Extract the [X, Y] coordinate from the center of the cell holding the provided text.  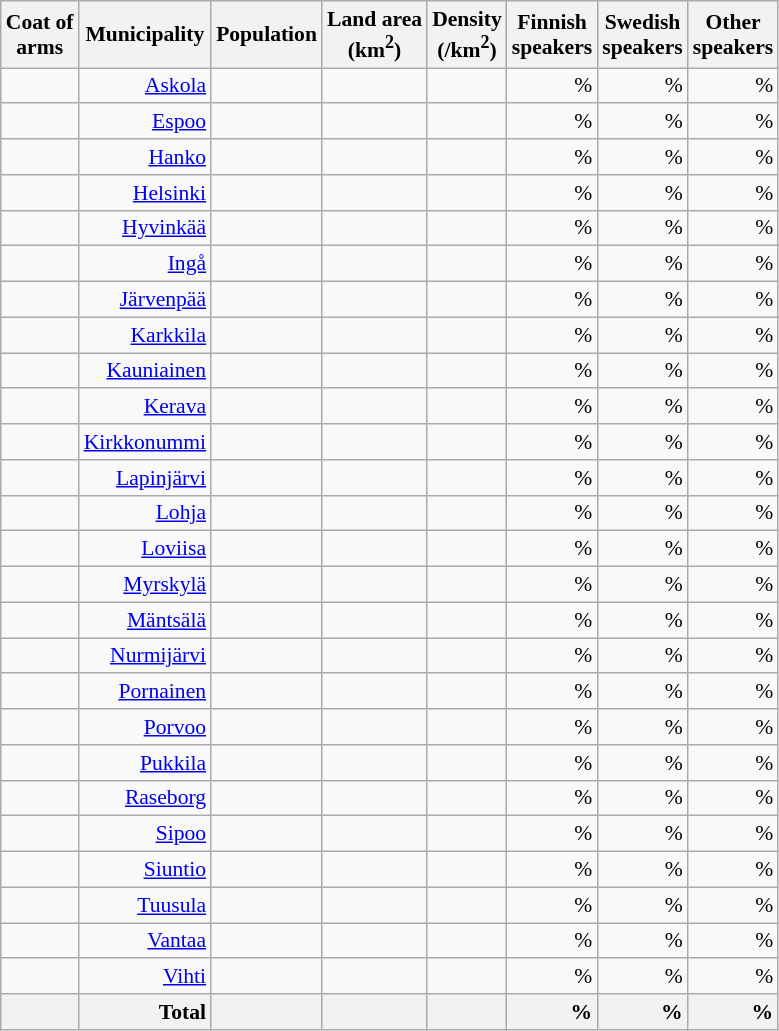
Tuusula [145, 905]
Finnishspeakers [552, 34]
Porvoo [145, 727]
Land area(km2) [374, 34]
Lapinjärvi [145, 478]
Population [266, 34]
Swedishspeakers [642, 34]
Vihti [145, 977]
Municipality [145, 34]
Hyvinkää [145, 228]
Helsinki [145, 193]
Lohja [145, 513]
Vantaa [145, 941]
Askola [145, 86]
Raseborg [145, 798]
Otherspeakers [733, 34]
Loviisa [145, 549]
Järvenpää [145, 300]
Mäntsälä [145, 620]
Kauniainen [145, 371]
Myrskylä [145, 585]
Coat ofarms [40, 34]
Sipoo [145, 834]
Pornainen [145, 692]
Karkkila [145, 335]
Kerava [145, 407]
Total [145, 1012]
Nurmijärvi [145, 656]
Kirkkonummi [145, 442]
Espoo [145, 122]
Hanko [145, 157]
Density(/km2) [467, 34]
Ingå [145, 264]
Siuntio [145, 870]
Pukkila [145, 763]
